Find where the given text appears and provide that cell's center as [X, Y] coordinate. 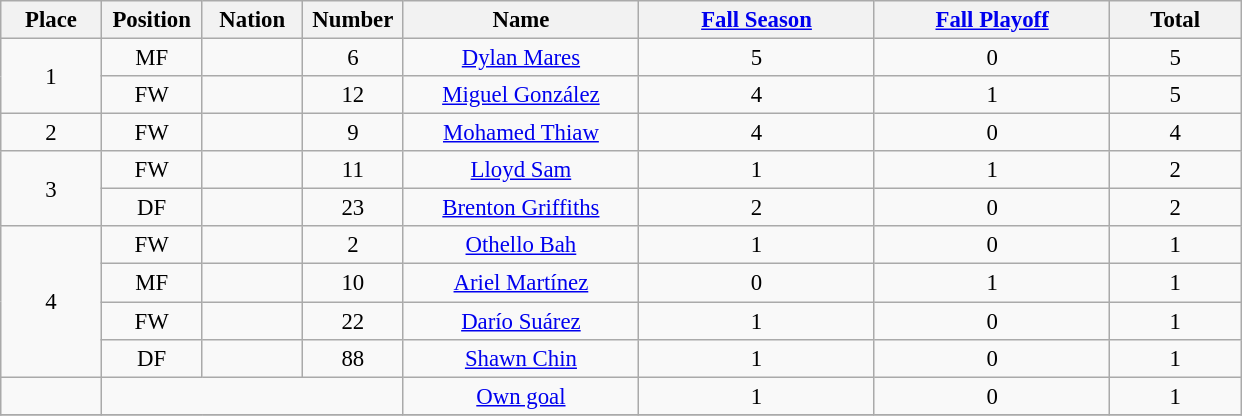
22 [354, 321]
Total [1176, 20]
88 [354, 358]
10 [354, 283]
11 [354, 170]
Shawn Chin [521, 358]
Place [52, 20]
3 [52, 188]
9 [354, 133]
Name [521, 20]
Fall Season [757, 20]
12 [354, 95]
Darío Suárez [521, 321]
Own goal [521, 396]
Lloyd Sam [521, 170]
Ariel Martínez [521, 283]
Mohamed Thiaw [521, 133]
Dylan Mares [521, 58]
23 [354, 208]
Nation [252, 20]
Number [354, 20]
6 [354, 58]
Othello Bah [521, 245]
Position [152, 20]
Fall Playoff [992, 20]
Miguel González [521, 95]
Brenton Griffiths [521, 208]
